Extract the [x, y] coordinate from the center of the cell holding the provided text.  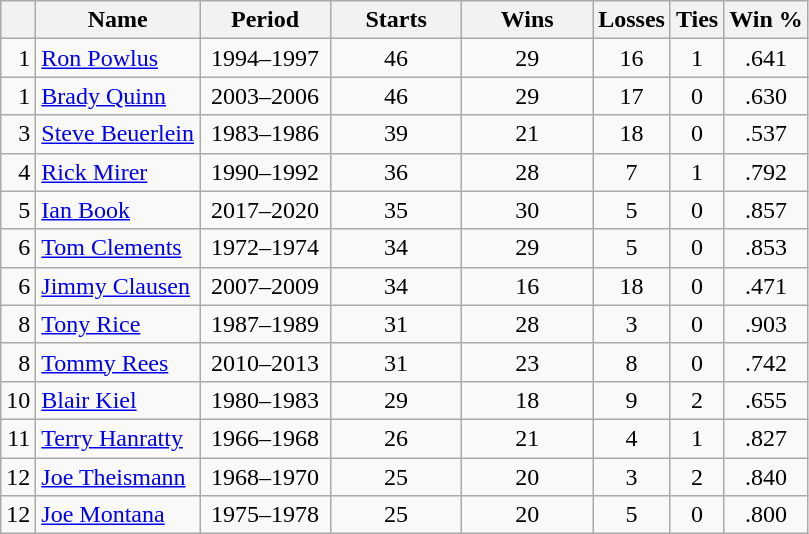
.655 [766, 400]
Wins [528, 20]
Ron Powlus [118, 58]
2003–2006 [266, 96]
.641 [766, 58]
26 [396, 438]
Ian Book [118, 210]
1987–1989 [266, 324]
.840 [766, 477]
35 [396, 210]
2007–2009 [266, 286]
Joe Montana [118, 515]
Losses [632, 20]
Blair Kiel [118, 400]
.857 [766, 210]
Jimmy Clausen [118, 286]
Terry Hanratty [118, 438]
Name [118, 20]
Win % [766, 20]
Tony Rice [118, 324]
10 [18, 400]
23 [528, 362]
Tommy Rees [118, 362]
.630 [766, 96]
Starts [396, 20]
39 [396, 134]
1972–1974 [266, 248]
Ties [696, 20]
1966–1968 [266, 438]
Brady Quinn [118, 96]
1975–1978 [266, 515]
Joe Theismann [118, 477]
1983–1986 [266, 134]
2010–2013 [266, 362]
11 [18, 438]
9 [632, 400]
.792 [766, 172]
.903 [766, 324]
.827 [766, 438]
.537 [766, 134]
.471 [766, 286]
17 [632, 96]
2017–2020 [266, 210]
Tom Clements [118, 248]
1980–1983 [266, 400]
1968–1970 [266, 477]
.742 [766, 362]
.800 [766, 515]
1990–1992 [266, 172]
36 [396, 172]
Period [266, 20]
7 [632, 172]
1994–1997 [266, 58]
Rick Mirer [118, 172]
30 [528, 210]
Steve Beuerlein [118, 134]
.853 [766, 248]
